From the cell containing the given text, extract its center point as [x, y] coordinate. 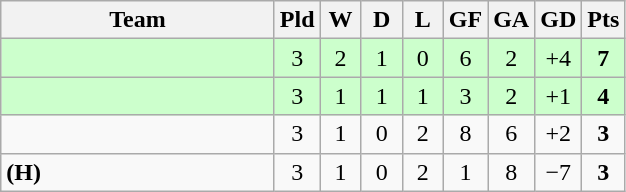
(H) [138, 172]
GD [558, 20]
+1 [558, 96]
7 [604, 58]
L [422, 20]
4 [604, 96]
Team [138, 20]
Pts [604, 20]
GA [512, 20]
GF [465, 20]
W [340, 20]
+2 [558, 134]
Pld [297, 20]
D [382, 20]
+4 [558, 58]
−7 [558, 172]
